Search for the cell housing the specified text and yield its (x, y) center coordinate. 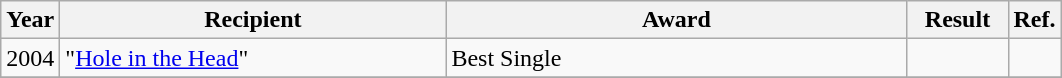
Award (676, 20)
Recipient (253, 20)
2004 (30, 58)
"Hole in the Head" (253, 58)
Best Single (676, 58)
Year (30, 20)
Result (958, 20)
Ref. (1034, 20)
